Identify which cell holds the provided text, then report its [X, Y] central coordinate. 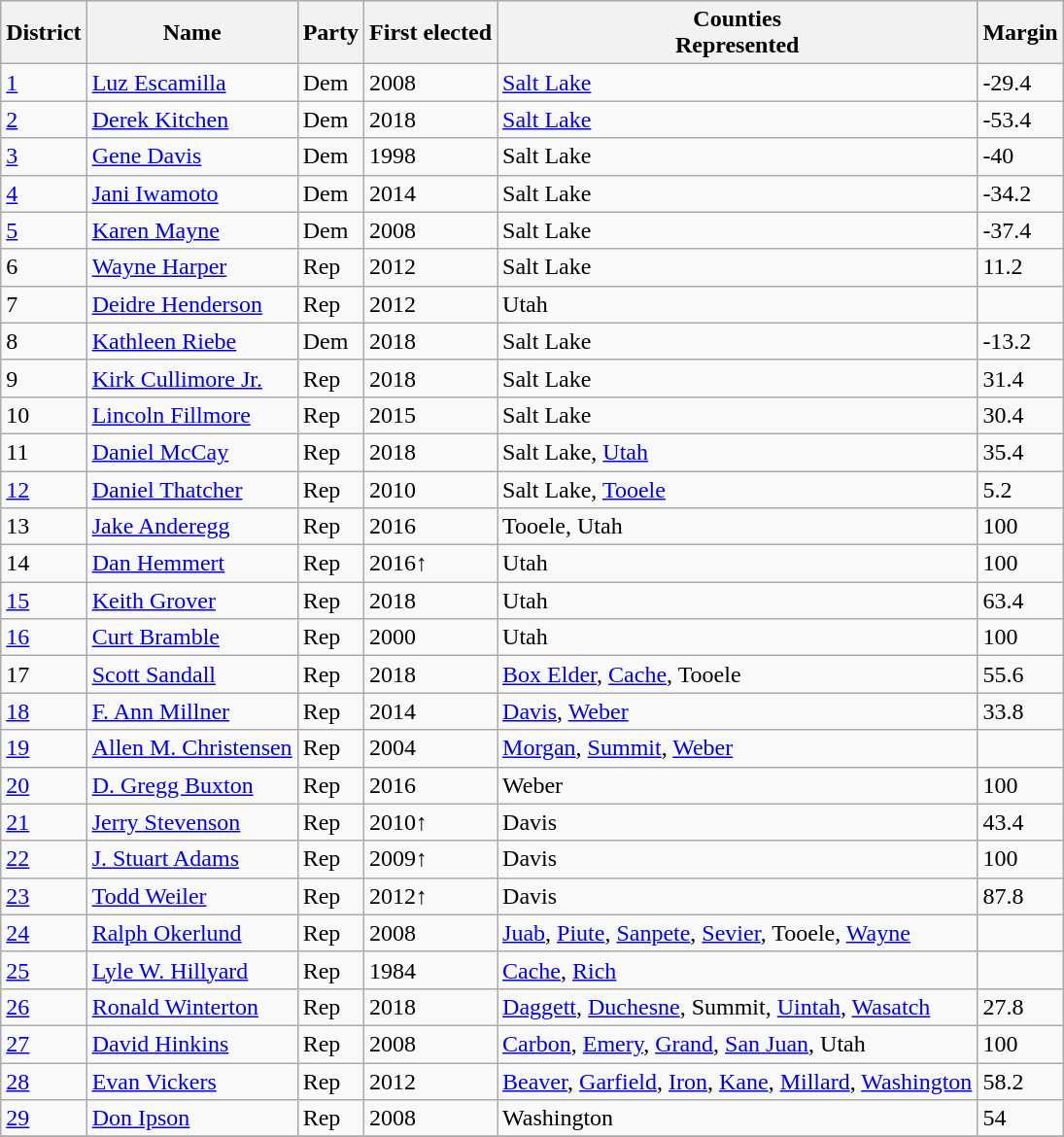
30.4 [1020, 415]
Dan Hemmert [192, 564]
19 [44, 748]
10 [44, 415]
58.2 [1020, 1082]
25 [44, 970]
Margin [1020, 33]
55.6 [1020, 674]
6 [44, 267]
2010 [431, 489]
-13.2 [1020, 341]
Todd Weiler [192, 896]
Ralph Okerlund [192, 933]
Box Elder, Cache, Tooele [738, 674]
11 [44, 452]
Luz Escamilla [192, 83]
3 [44, 156]
28 [44, 1082]
63.4 [1020, 601]
2012↑ [431, 896]
Tooele, Utah [738, 527]
Name [192, 33]
8 [44, 341]
5 [44, 230]
33.8 [1020, 711]
Weber [738, 785]
12 [44, 489]
-29.4 [1020, 83]
87.8 [1020, 896]
Curt Bramble [192, 637]
16 [44, 637]
-34.2 [1020, 193]
First elected [431, 33]
-53.4 [1020, 120]
20 [44, 785]
Daniel McCay [192, 452]
Jani Iwamoto [192, 193]
17 [44, 674]
Ronald Winterton [192, 1007]
35.4 [1020, 452]
2000 [431, 637]
43.4 [1020, 822]
18 [44, 711]
Juab, Piute, Sanpete, Sevier, Tooele, Wayne [738, 933]
Daggett, Duchesne, Summit, Uintah, Wasatch [738, 1007]
Jake Anderegg [192, 527]
Lincoln Fillmore [192, 415]
14 [44, 564]
Evan Vickers [192, 1082]
Carbon, Emery, Grand, San Juan, Utah [738, 1044]
Cache, Rich [738, 970]
2016↑ [431, 564]
Lyle W. Hillyard [192, 970]
2010↑ [431, 822]
Kathleen Riebe [192, 341]
21 [44, 822]
2015 [431, 415]
23 [44, 896]
29 [44, 1119]
Salt Lake, Tooele [738, 489]
Keith Grover [192, 601]
15 [44, 601]
54 [1020, 1119]
Wayne Harper [192, 267]
-37.4 [1020, 230]
26 [44, 1007]
Kirk Cullimore Jr. [192, 378]
District [44, 33]
24 [44, 933]
CountiesRepresented [738, 33]
Daniel Thatcher [192, 489]
Scott Sandall [192, 674]
F. Ann Millner [192, 711]
Gene Davis [192, 156]
31.4 [1020, 378]
27.8 [1020, 1007]
13 [44, 527]
2 [44, 120]
22 [44, 859]
Morgan, Summit, Weber [738, 748]
Beaver, Garfield, Iron, Kane, Millard, Washington [738, 1082]
7 [44, 304]
2004 [431, 748]
Washington [738, 1119]
1984 [431, 970]
Allen M. Christensen [192, 748]
1 [44, 83]
Don Ipson [192, 1119]
Derek Kitchen [192, 120]
Deidre Henderson [192, 304]
5.2 [1020, 489]
David Hinkins [192, 1044]
4 [44, 193]
Party [330, 33]
J. Stuart Adams [192, 859]
Salt Lake, Utah [738, 452]
11.2 [1020, 267]
27 [44, 1044]
2009↑ [431, 859]
9 [44, 378]
Jerry Stevenson [192, 822]
1998 [431, 156]
-40 [1020, 156]
Davis, Weber [738, 711]
D. Gregg Buxton [192, 785]
Karen Mayne [192, 230]
